Pinpoint the cell where the given text exists, returning its [x, y] midpoint coordinate. 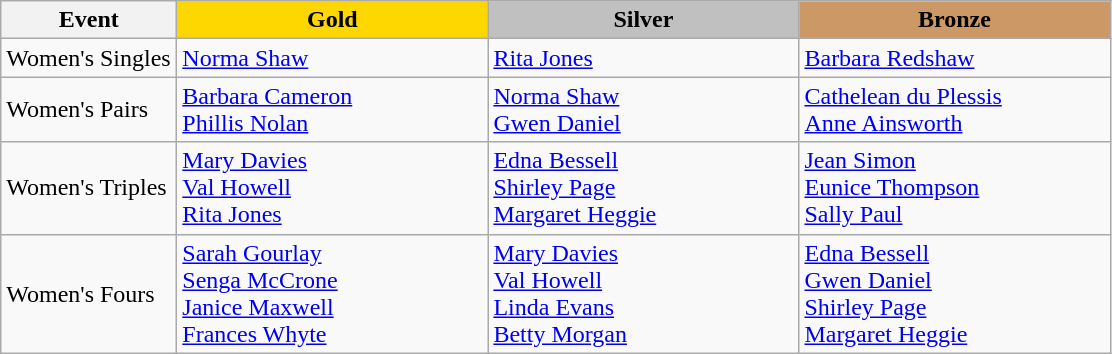
Silver [644, 20]
Gold [332, 20]
Cathelean du PlessisAnne Ainsworth [954, 110]
Women's Singles [89, 58]
Edna BessellGwen DanielShirley PageMargaret Heggie [954, 294]
Bronze [954, 20]
Women's Pairs [89, 110]
Barbara CameronPhillis Nolan [332, 110]
Barbara Redshaw [954, 58]
Jean SimonEunice ThompsonSally Paul [954, 188]
Sarah GourlaySenga McCroneJanice MaxwellFrances Whyte [332, 294]
Mary DaviesVal HowellRita Jones [332, 188]
Norma ShawGwen Daniel [644, 110]
Norma Shaw [332, 58]
Event [89, 20]
Rita Jones [644, 58]
Women's Triples [89, 188]
Mary DaviesVal HowellLinda EvansBetty Morgan [644, 294]
Edna BessellShirley PageMargaret Heggie [644, 188]
Women's Fours [89, 294]
